Scan for the cell matching the given text and deliver its (x, y) coordinate at center. 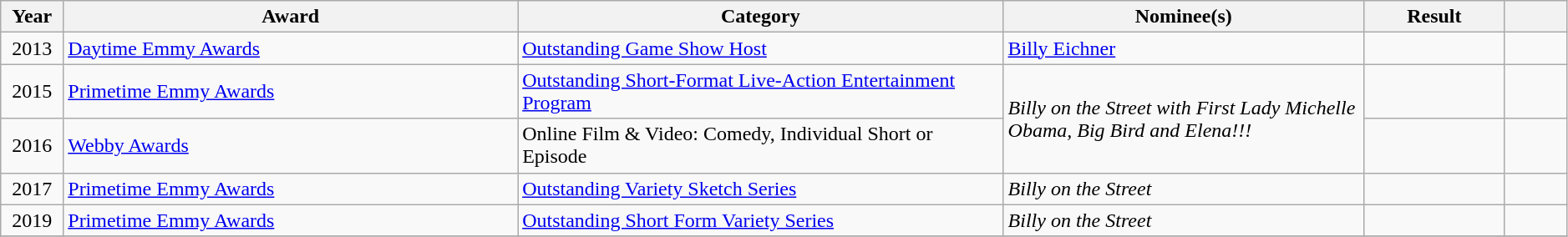
Daytime Emmy Awards (291, 48)
Outstanding Game Show Host (760, 48)
2015 (32, 92)
Billy Eichner (1183, 48)
Award (291, 17)
Category (760, 17)
Webby Awards (291, 145)
Online Film & Video: Comedy, Individual Short or Episode (760, 145)
2013 (32, 48)
Outstanding Short Form Variety Series (760, 220)
Result (1434, 17)
Outstanding Variety Sketch Series (760, 189)
Nominee(s) (1183, 17)
2017 (32, 189)
Outstanding Short-Format Live-Action Entertainment Program (760, 92)
Billy on the Street with First Lady Michelle Obama, Big Bird and Elena!!! (1183, 118)
2019 (32, 220)
2016 (32, 145)
Year (32, 17)
